Return the (X, Y) coordinate for the center point of the cell that contains the specified text.  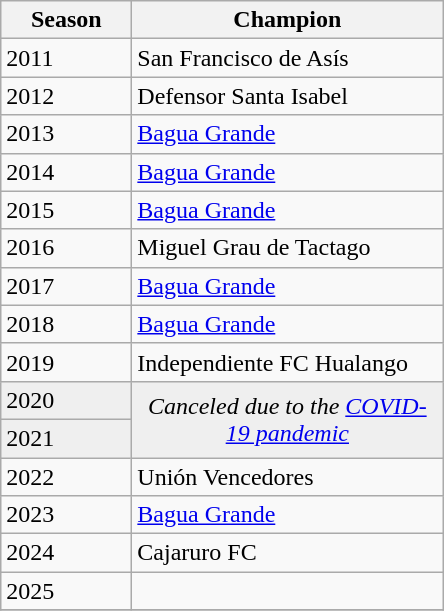
2023 (66, 515)
2021 (66, 438)
2022 (66, 477)
2013 (66, 134)
2011 (66, 58)
2025 (66, 591)
2020 (66, 400)
Cajaruro FC (288, 553)
2016 (66, 248)
San Francisco de Asís (288, 58)
2024 (66, 553)
2018 (66, 324)
Canceled due to the COVID-19 pandemic (288, 419)
Defensor Santa Isabel (288, 96)
Independiente FC Hualango (288, 362)
Season (66, 20)
Unión Vencedores (288, 477)
Miguel Grau de Tactago (288, 248)
Champion (288, 20)
2015 (66, 210)
2017 (66, 286)
2014 (66, 172)
2019 (66, 362)
2012 (66, 96)
